Pinpoint the cell where the given text exists, returning its [X, Y] midpoint coordinate. 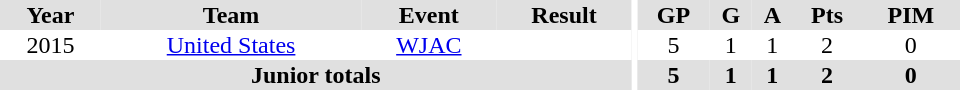
G [730, 15]
Pts [826, 15]
A [772, 15]
2015 [50, 45]
Event [428, 15]
WJAC [428, 45]
Team [231, 15]
Year [50, 15]
PIM [911, 15]
United States [231, 45]
Result [564, 15]
GP [674, 15]
Junior totals [316, 75]
